Provide the [x, y] coordinate of the cell's center where the given text is located.  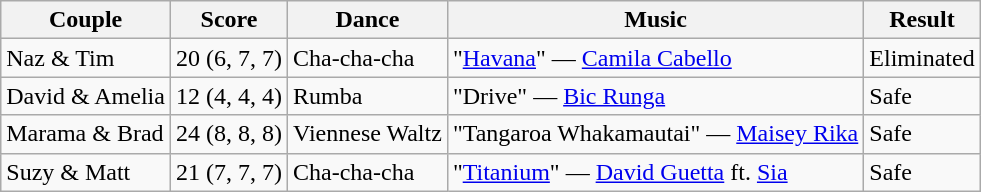
Couple [86, 20]
Naz & Tim [86, 58]
"Titanium" — David Guetta ft. Sia [655, 172]
Result [922, 20]
Suzy & Matt [86, 172]
12 (4, 4, 4) [228, 96]
24 (8, 8, 8) [228, 134]
Score [228, 20]
"Drive" — Bic Runga [655, 96]
21 (7, 7, 7) [228, 172]
Music [655, 20]
"Havana" — Camila Cabello [655, 58]
Viennese Waltz [368, 134]
Dance [368, 20]
Rumba [368, 96]
Marama & Brad [86, 134]
David & Amelia [86, 96]
"Tangaroa Whakamautai" — Maisey Rika [655, 134]
20 (6, 7, 7) [228, 58]
Eliminated [922, 58]
